Locate the cell with the specified text and output its (X, Y) center coordinate. 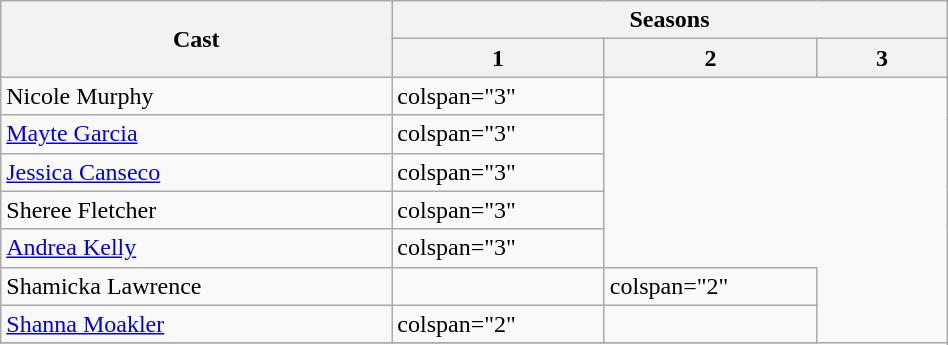
Jessica Canseco (196, 172)
Seasons (670, 20)
Nicole Murphy (196, 96)
Mayte Garcia (196, 134)
Cast (196, 39)
2 (710, 58)
Andrea Kelly (196, 248)
Shanna Moakler (196, 324)
1 (498, 58)
3 (882, 58)
Shamicka Lawrence (196, 286)
Sheree Fletcher (196, 210)
